From the cell containing the given text, extract its center point as (X, Y) coordinate. 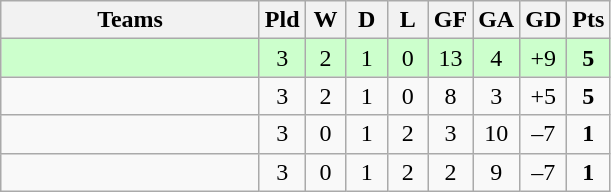
D (366, 20)
L (408, 20)
GF (450, 20)
GD (544, 20)
Pld (282, 20)
4 (496, 58)
+5 (544, 96)
8 (450, 96)
9 (496, 172)
13 (450, 58)
10 (496, 134)
+9 (544, 58)
Teams (130, 20)
GA (496, 20)
W (326, 20)
Pts (588, 20)
